Scan for the cell matching the given text and deliver its (X, Y) coordinate at center. 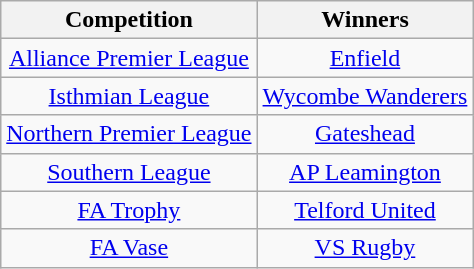
VS Rugby (365, 248)
Isthmian League (129, 96)
FA Trophy (129, 210)
Telford United (365, 210)
Gateshead (365, 134)
Enfield (365, 58)
Alliance Premier League (129, 58)
Southern League (129, 172)
Wycombe Wanderers (365, 96)
AP Leamington (365, 172)
FA Vase (129, 248)
Northern Premier League (129, 134)
Competition (129, 20)
Winners (365, 20)
